Detect which cell encompasses the target text, then output its (x, y) center coordinate. 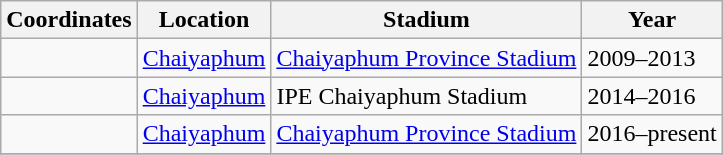
2014–2016 (652, 96)
2009–2013 (652, 58)
Coordinates (69, 20)
IPE Chaiyaphum Stadium (426, 96)
2016–present (652, 134)
Location (204, 20)
Year (652, 20)
Stadium (426, 20)
